From the cell containing the given text, extract its center point as [X, Y] coordinate. 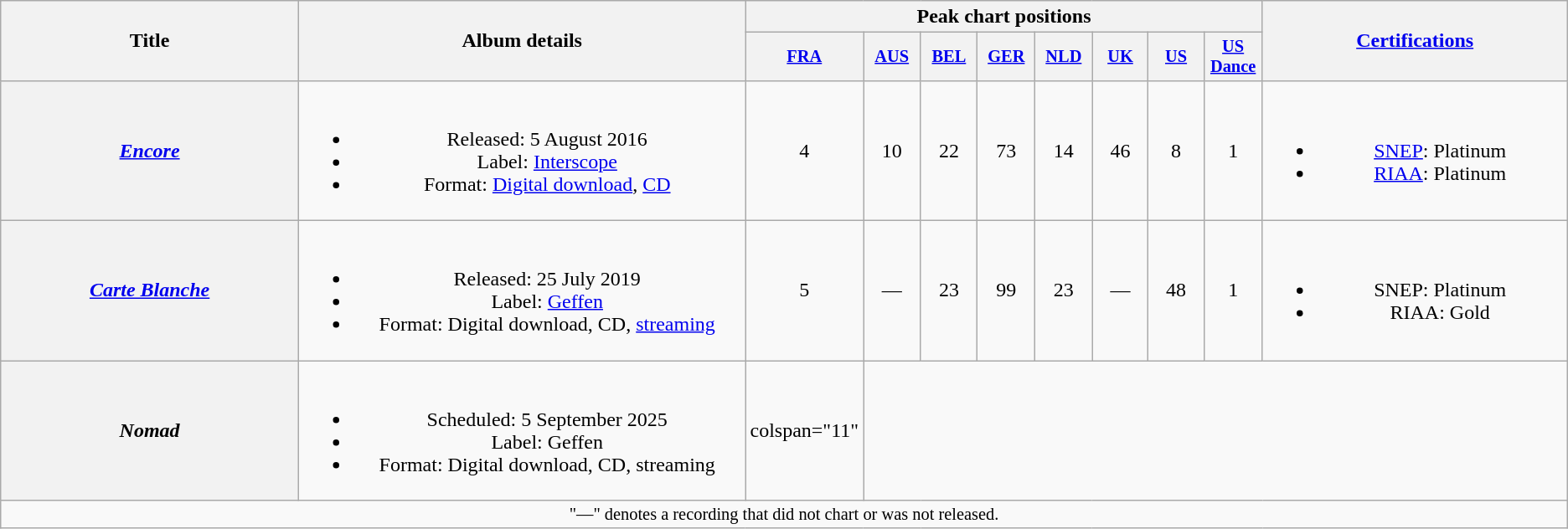
99 [1007, 291]
Carte Blanche [150, 291]
22 [949, 151]
8 [1176, 151]
BEL [949, 57]
US [1176, 57]
"—" denotes a recording that did not chart or was not released. [784, 515]
4 [804, 151]
SNEP: PlatinumRIAA: Platinum [1415, 151]
USDance [1233, 57]
Released: 25 July 2019Label: GeffenFormat: Digital download, CD, streaming [522, 291]
colspan="11" [804, 430]
FRA [804, 57]
Encore [150, 151]
SNEP: PlatinumRIAA: Gold [1415, 291]
NLD [1064, 57]
Album details [522, 41]
Nomad [150, 430]
5 [804, 291]
46 [1121, 151]
GER [1007, 57]
Released: 5 August 2016Label: InterscopeFormat: Digital download, CD [522, 151]
Peak chart positions [1003, 17]
UK [1121, 57]
10 [892, 151]
AUS [892, 57]
14 [1064, 151]
Title [150, 41]
Scheduled: 5 September 2025Label: GeffenFormat: Digital download, CD, streaming [522, 430]
Certifications [1415, 41]
73 [1007, 151]
48 [1176, 291]
